Extract the (x, y) coordinate from the center of the cell holding the provided text.  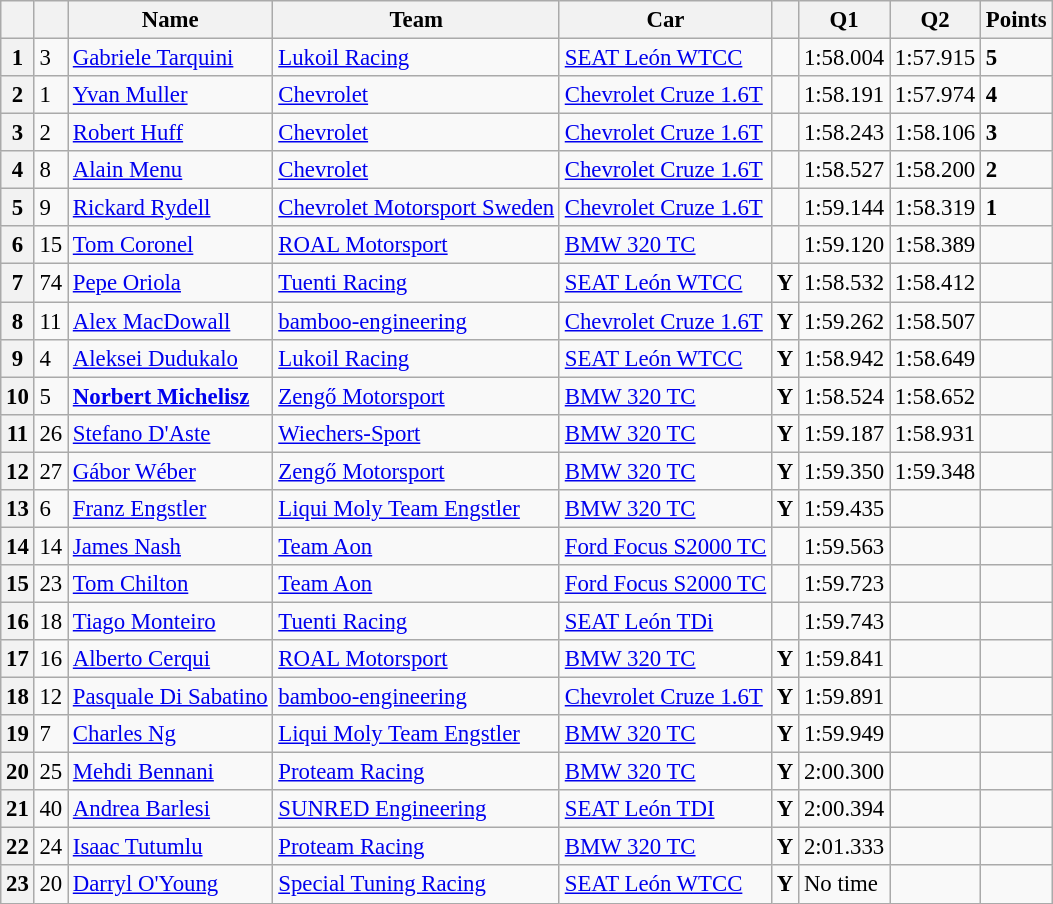
2:01.333 (844, 847)
1:58.524 (844, 396)
Q2 (936, 20)
Franz Engstler (170, 509)
27 (50, 471)
No time (844, 885)
1:58.507 (936, 321)
Darryl O'Young (170, 885)
1:58.389 (936, 245)
Special Tuning Racing (416, 885)
Chevrolet Motorsport Sweden (416, 208)
Name (170, 20)
SEAT León TDI (665, 809)
1:59.348 (936, 471)
Stefano D'Aste (170, 433)
Andrea Barlesi (170, 809)
1:58.004 (844, 58)
Team (416, 20)
1:58.412 (936, 283)
Yvan Muller (170, 95)
1:59.563 (844, 546)
Tiago Monteiro (170, 621)
Pasquale Di Sabatino (170, 697)
1:57.915 (936, 58)
1:58.527 (844, 170)
1:59.841 (844, 659)
2:00.300 (844, 772)
40 (50, 809)
Alain Menu (170, 170)
1:58.106 (936, 133)
2:00.394 (844, 809)
1:59.262 (844, 321)
1:58.942 (844, 358)
22 (18, 847)
1:59.187 (844, 433)
1:58.652 (936, 396)
1:59.891 (844, 697)
1:58.243 (844, 133)
1:59.435 (844, 509)
Norbert Michelisz (170, 396)
Points (1016, 20)
SEAT León TDi (665, 621)
James Nash (170, 546)
Wiechers-Sport (416, 433)
Mehdi Bennani (170, 772)
74 (50, 283)
10 (18, 396)
1:58.200 (936, 170)
Alex MacDowall (170, 321)
1:58.319 (936, 208)
Alberto Cerqui (170, 659)
Charles Ng (170, 734)
Pepe Oriola (170, 283)
13 (18, 509)
1:59.350 (844, 471)
1:57.974 (936, 95)
Q1 (844, 20)
1:58.931 (936, 433)
21 (18, 809)
1:58.532 (844, 283)
1:59.723 (844, 584)
19 (18, 734)
Rickard Rydell (170, 208)
Gabriele Tarquini (170, 58)
1:58.191 (844, 95)
Robert Huff (170, 133)
Aleksei Dudukalo (170, 358)
Tom Coronel (170, 245)
Isaac Tutumlu (170, 847)
Tom Chilton (170, 584)
1:59.144 (844, 208)
Gábor Wéber (170, 471)
26 (50, 433)
25 (50, 772)
SUNRED Engineering (416, 809)
Car (665, 20)
1:59.743 (844, 621)
17 (18, 659)
1:58.649 (936, 358)
1:59.120 (844, 245)
1:59.949 (844, 734)
24 (50, 847)
